Identify which cell holds the provided text, then report its [X, Y] central coordinate. 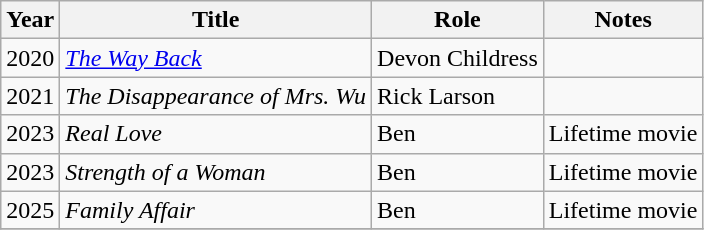
Title [216, 20]
The Disappearance of Mrs. Wu [216, 96]
Real Love [216, 134]
Notes [623, 20]
The Way Back [216, 58]
Rick Larson [458, 96]
Strength of a Woman [216, 172]
2021 [30, 96]
2020 [30, 58]
Devon Childress [458, 58]
Year [30, 20]
Role [458, 20]
2025 [30, 210]
Family Affair [216, 210]
